For the text-containing cell, return its midpoint in (x, y) coordinate format. 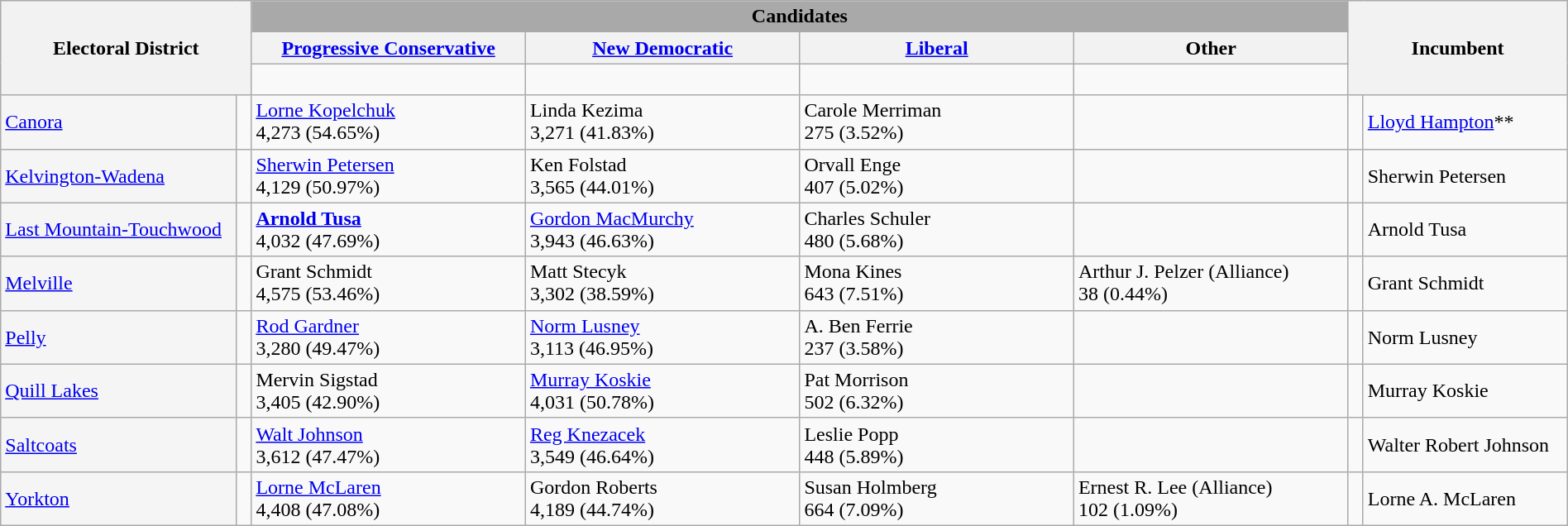
Mervin Sigstad 3,405 (42.90%) (389, 390)
Pat Morrison 502 (6.32%) (937, 390)
Murray Koskie (1465, 390)
Lorne Kopelchuk 4,273 (54.65%) (389, 122)
Progressive Conservative (389, 48)
Other (1211, 48)
Grant Schmidt (1465, 283)
Kelvington-Wadena (119, 175)
Walt Johnson 3,612 (47.47%) (389, 445)
Saltcoats (119, 445)
Arnold Tusa (1465, 230)
New Democratic (662, 48)
Leslie Popp 448 (5.89%) (937, 445)
Murray Koskie 4,031 (50.78%) (662, 390)
Pelly (119, 337)
Linda Kezima 3,271 (41.83%) (662, 122)
Melville (119, 283)
Sherwin Petersen (1465, 175)
Arthur J. Pelzer (Alliance) 38 (0.44%) (1211, 283)
Norm Lusney (1465, 337)
Matt Stecyk 3,302 (38.59%) (662, 283)
Last Mountain-Touchwood (119, 230)
Canora (119, 122)
Charles Schuler 480 (5.68%) (937, 230)
Rod Gardner 3,280 (49.47%) (389, 337)
Electoral District (126, 48)
Orvall Enge 407 (5.02%) (937, 175)
Lloyd Hampton** (1465, 122)
Gordon Roberts 4,189 (44.74%) (662, 498)
Incumbent (1457, 48)
Mona Kines 643 (7.51%) (937, 283)
Liberal (937, 48)
Arnold Tusa 4,032 (47.69%) (389, 230)
Ernest R. Lee (Alliance) 102 (1.09%) (1211, 498)
Ken Folstad 3,565 (44.01%) (662, 175)
Lorne McLaren 4,408 (47.08%) (389, 498)
Gordon MacMurchy 3,943 (46.63%) (662, 230)
Carole Merriman 275 (3.52%) (937, 122)
Yorkton (119, 498)
Walter Robert Johnson (1465, 445)
Lorne A. McLaren (1465, 498)
Susan Holmberg 664 (7.09%) (937, 498)
Norm Lusney 3,113 (46.95%) (662, 337)
Sherwin Petersen 4,129 (50.97%) (389, 175)
Quill Lakes (119, 390)
Reg Knezacek 3,549 (46.64%) (662, 445)
Grant Schmidt 4,575 (53.46%) (389, 283)
Candidates (800, 17)
A. Ben Ferrie 237 (3.58%) (937, 337)
